Find where the given text appears and provide that cell's center as (x, y) coordinate. 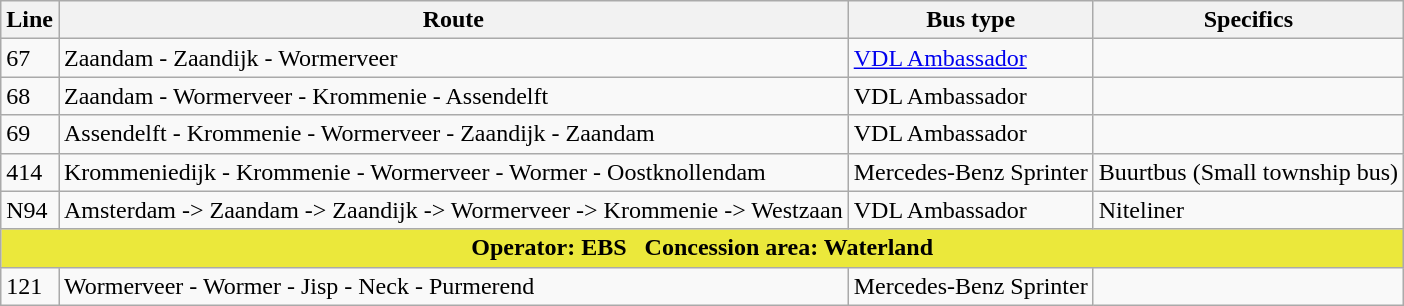
Specifics (1248, 20)
68 (30, 96)
N94 (30, 210)
414 (30, 172)
Operator: EBS Concession area: Waterland (702, 248)
Amsterdam -> Zaandam -> Zaandijk -> Wormerveer -> Krommenie -> Westzaan (453, 210)
69 (30, 134)
Buurtbus (Small township bus) (1248, 172)
Assendelft - Krommenie - Wormerveer - Zaandijk - Zaandam (453, 134)
Bus type (970, 20)
Wormerveer - Wormer - Jisp - Neck - Purmerend (453, 286)
121 (30, 286)
67 (30, 58)
Zaandam - Zaandijk - Wormerveer (453, 58)
Route (453, 20)
Krommeniedijk - Krommenie - Wormerveer - Wormer - Oostknollendam (453, 172)
Niteliner (1248, 210)
Line (30, 20)
Zaandam - Wormerveer - Krommenie - Assendelft (453, 96)
